Locate the cell with the specified text and output its [X, Y] center coordinate. 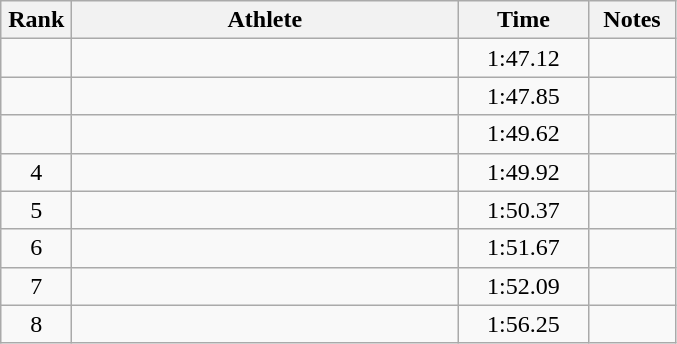
8 [36, 324]
1:50.37 [524, 210]
Athlete [265, 20]
5 [36, 210]
6 [36, 248]
Time [524, 20]
1:47.85 [524, 96]
1:52.09 [524, 286]
1:56.25 [524, 324]
1:49.62 [524, 134]
4 [36, 172]
Rank [36, 20]
1:47.12 [524, 58]
Notes [632, 20]
1:49.92 [524, 172]
7 [36, 286]
1:51.67 [524, 248]
